Scan for the cell matching the given text and deliver its [x, y] coordinate at center. 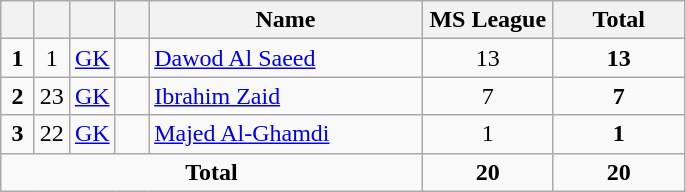
22 [52, 134]
MS League [488, 20]
Ibrahim Zaid [286, 96]
Dawod Al Saeed [286, 58]
3 [18, 134]
Name [286, 20]
2 [18, 96]
Majed Al-Ghamdi [286, 134]
23 [52, 96]
